Scan for the cell matching the given text and deliver its (X, Y) coordinate at center. 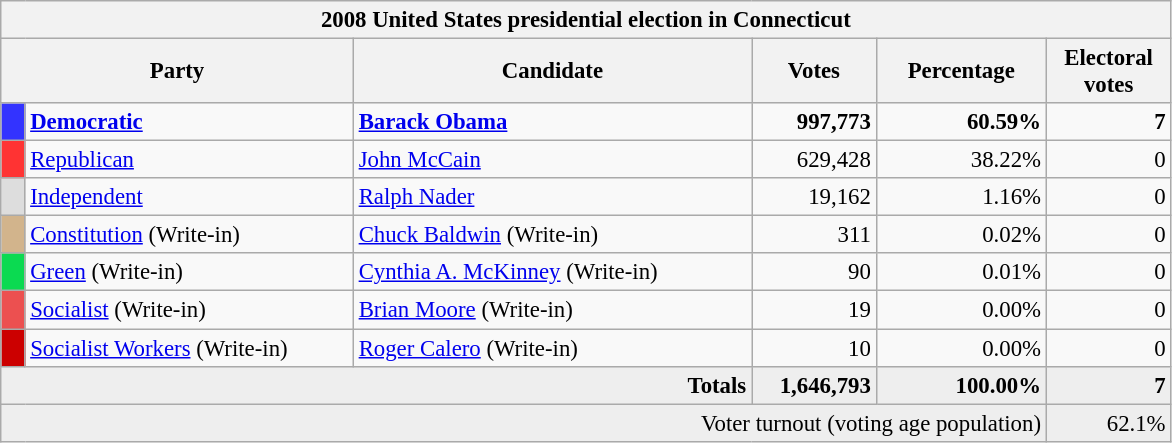
Republican (189, 160)
Socialist (Write-in) (189, 310)
10 (814, 348)
Constitution (Write-in) (189, 235)
Percentage (961, 72)
90 (814, 273)
Barack Obama (552, 122)
19,162 (814, 197)
Socialist Workers (Write-in) (189, 348)
Democratic (189, 122)
Votes (814, 72)
Candidate (552, 72)
Cynthia A. McKinney (Write-in) (552, 273)
629,428 (814, 160)
997,773 (814, 122)
John McCain (552, 160)
19 (814, 310)
60.59% (961, 122)
62.1% (1108, 423)
Chuck Baldwin (Write-in) (552, 235)
Green (Write-in) (189, 273)
0.02% (961, 235)
Ralph Nader (552, 197)
100.00% (961, 385)
Voter turnout (voting age population) (524, 423)
0.01% (961, 273)
38.22% (961, 160)
Independent (189, 197)
2008 United States presidential election in Connecticut (586, 20)
1.16% (961, 197)
Electoral votes (1108, 72)
Totals (376, 385)
Brian Moore (Write-in) (552, 310)
1,646,793 (814, 385)
Party (178, 72)
311 (814, 235)
Roger Calero (Write-in) (552, 348)
